For the text-containing cell, return its midpoint in (X, Y) coordinate format. 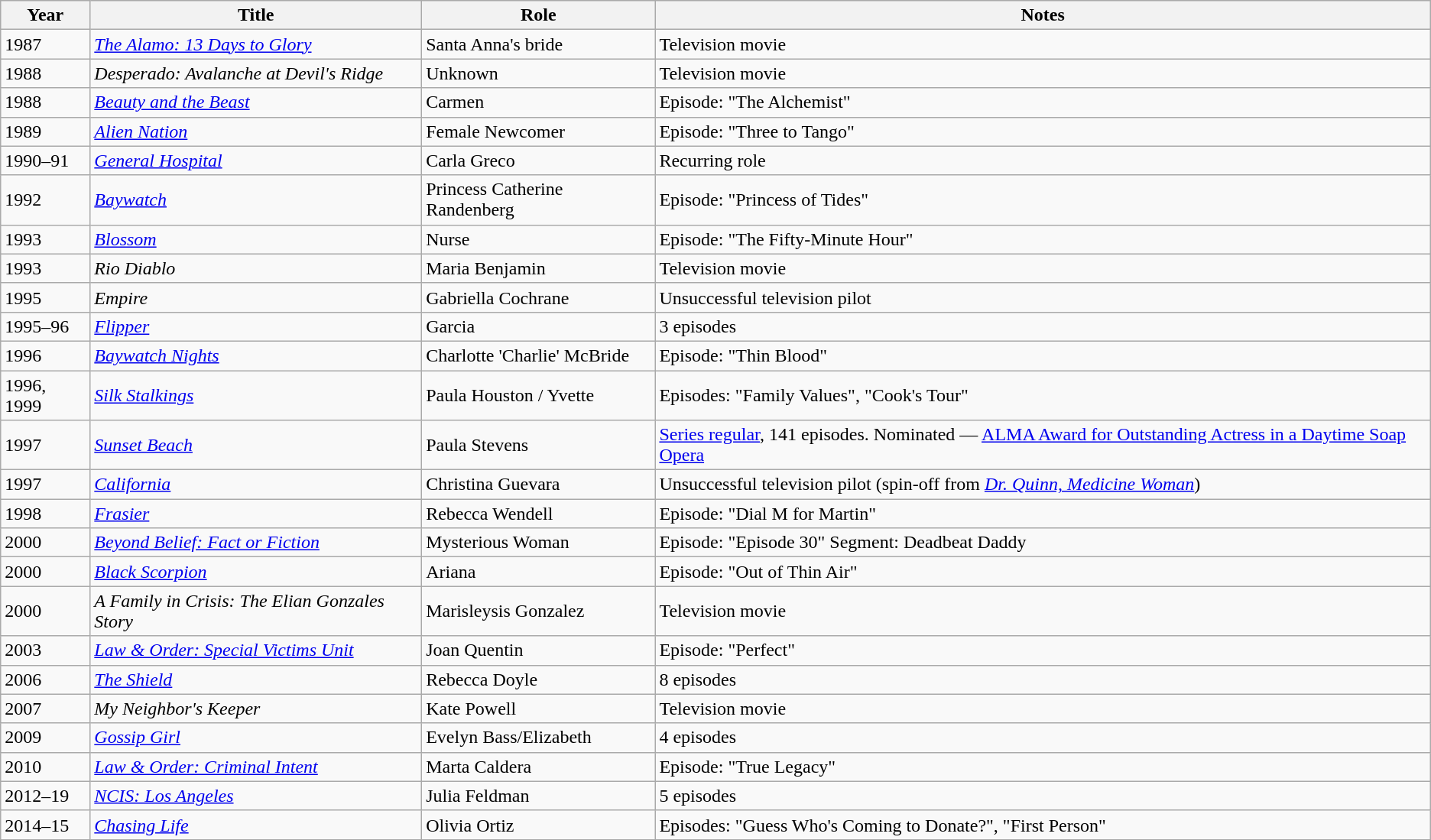
1992 (46, 200)
Rebecca Doyle (538, 679)
Baywatch (256, 200)
Empire (256, 297)
2003 (46, 650)
Episode: "Princess of Tides" (1043, 200)
Silk Stalkings (256, 394)
Evelyn Bass/Elizabeth (538, 738)
Ariana (538, 572)
California (256, 485)
Gabriella Cochrane (538, 297)
2009 (46, 738)
Episode: "Three to Tango" (1043, 131)
Black Scorpion (256, 572)
Beyond Belief: Fact or Fiction (256, 543)
Carmen (538, 102)
Sunset Beach (256, 445)
NCIS: Los Angeles (256, 796)
Episodes: "Guess Who's Coming to Donate?", "First Person" (1043, 825)
1998 (46, 514)
5 episodes (1043, 796)
Law & Order: Criminal Intent (256, 767)
Marisleysis Gonzalez (538, 611)
Episode: "Perfect" (1043, 650)
Blossom (256, 239)
2007 (46, 709)
Santa Anna's bride (538, 44)
Princess Catherine Randenberg (538, 200)
Paula Stevens (538, 445)
1990–91 (46, 161)
Alien Nation (256, 131)
Chasing Life (256, 825)
Paula Houston / Yvette (538, 394)
Female Newcomer (538, 131)
Episode: "Out of Thin Air" (1043, 572)
2012–19 (46, 796)
Nurse (538, 239)
The Alamo: 13 Days to Glory (256, 44)
Recurring role (1043, 161)
2014–15 (46, 825)
Episode: "True Legacy" (1043, 767)
Series regular, 141 episodes. Nominated — ALMA Award for Outstanding Actress in a Daytime Soap Opera (1043, 445)
Rio Diablo (256, 268)
4 episodes (1043, 738)
Gossip Girl (256, 738)
Unsuccessful television pilot (1043, 297)
Garcia (538, 326)
1995–96 (46, 326)
My Neighbor's Keeper (256, 709)
1996, 1999 (46, 394)
Episode: "Episode 30" Segment: Deadbeat Daddy (1043, 543)
Year (46, 15)
Episode: "The Fifty-Minute Hour" (1043, 239)
2006 (46, 679)
Baywatch Nights (256, 355)
Unsuccessful television pilot (spin-off from Dr. Quinn, Medicine Woman) (1043, 485)
The Shield (256, 679)
Desperado: Avalanche at Devil's Ridge (256, 73)
1989 (46, 131)
1987 (46, 44)
Frasier (256, 514)
Carla Greco (538, 161)
3 episodes (1043, 326)
Kate Powell (538, 709)
1995 (46, 297)
Episode: "The Alchemist" (1043, 102)
Joan Quentin (538, 650)
8 episodes (1043, 679)
Beauty and the Beast (256, 102)
Marta Caldera (538, 767)
Episodes: "Family Values", "Cook's Tour" (1043, 394)
Rebecca Wendell (538, 514)
A Family in Crisis: The Elian Gonzales Story (256, 611)
Unknown (538, 73)
1996 (46, 355)
Mysterious Woman (538, 543)
Episode: "Dial M for Martin" (1043, 514)
Julia Feldman (538, 796)
Notes (1043, 15)
2010 (46, 767)
Maria Benjamin (538, 268)
Olivia Ortiz (538, 825)
Charlotte 'Charlie' McBride (538, 355)
Christina Guevara (538, 485)
Episode: "Thin Blood" (1043, 355)
General Hospital (256, 161)
Law & Order: Special Victims Unit (256, 650)
Title (256, 15)
Role (538, 15)
Flipper (256, 326)
